Extract the (X, Y) coordinate from the center of the cell holding the provided text.  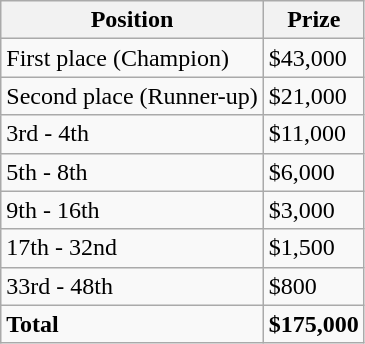
5th - 8th (132, 172)
3rd - 4th (132, 134)
$21,000 (314, 96)
9th - 16th (132, 210)
17th - 32nd (132, 248)
33rd - 48th (132, 286)
$43,000 (314, 58)
$11,000 (314, 134)
$1,500 (314, 248)
Total (132, 324)
First place (Champion) (132, 58)
$800 (314, 286)
Prize (314, 20)
$3,000 (314, 210)
Second place (Runner-up) (132, 96)
$175,000 (314, 324)
$6,000 (314, 172)
Position (132, 20)
